Scan for the cell matching the given text and deliver its (X, Y) coordinate at center. 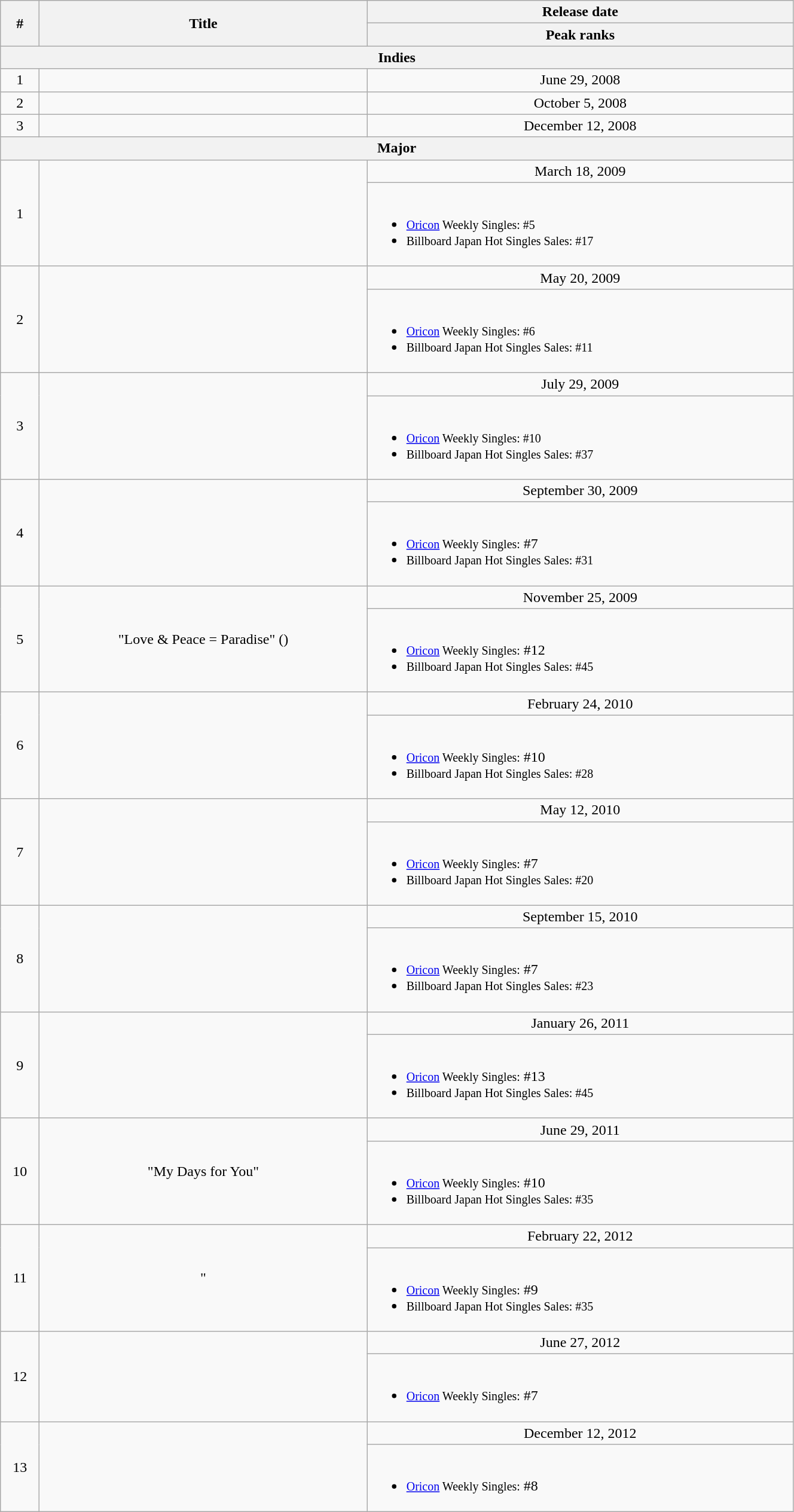
12 (20, 1376)
"Love & Peace = Paradise" () (203, 639)
Indies (397, 57)
# (20, 23)
Oricon Weekly Singles: #6Billboard Japan Hot Singles Sales: #11 (580, 331)
9 (20, 1065)
May 20, 2009 (580, 277)
Oricon Weekly Singles: #9Billboard Japan Hot Singles Sales: #35 (580, 1289)
June 27, 2012 (580, 1343)
February 22, 2012 (580, 1236)
March 18, 2009 (580, 171)
Major (397, 148)
10 (20, 1171)
Oricon Weekly Singles: #10Billboard Japan Hot Singles Sales: #28 (580, 757)
December 12, 2012 (580, 1433)
Release date (580, 12)
June 29, 2008 (580, 80)
Oricon Weekly Singles: #10Billboard Japan Hot Singles Sales: #37 (580, 438)
October 5, 2008 (580, 103)
7 (20, 852)
December 12, 2008 (580, 126)
" (203, 1278)
Title (203, 23)
Oricon Weekly Singles: #7 (580, 1388)
Oricon Weekly Singles: #10Billboard Japan Hot Singles Sales: #35 (580, 1183)
"My Days for You" (203, 1171)
Oricon Weekly Singles: #12Billboard Japan Hot Singles Sales: #45 (580, 650)
Oricon Weekly Singles: #8 (580, 1478)
July 29, 2009 (580, 384)
September 30, 2009 (580, 491)
September 15, 2010 (580, 917)
Peak ranks (580, 35)
Oricon Weekly Singles: #7Billboard Japan Hot Singles Sales: #20 (580, 863)
Oricon Weekly Singles: #7Billboard Japan Hot Singles Sales: #23 (580, 970)
June 29, 2011 (580, 1129)
4 (20, 533)
Oricon Weekly Singles: #13Billboard Japan Hot Singles Sales: #45 (580, 1076)
5 (20, 639)
Oricon Weekly Singles: #5Billboard Japan Hot Singles Sales: #17 (580, 224)
11 (20, 1278)
8 (20, 958)
January 26, 2011 (580, 1023)
February 24, 2010 (580, 704)
May 12, 2010 (580, 810)
Oricon Weekly Singles: #7Billboard Japan Hot Singles Sales: #31 (580, 544)
13 (20, 1467)
6 (20, 746)
November 25, 2009 (580, 597)
